Extract the (x, y) coordinate from the center of the cell holding the provided text.  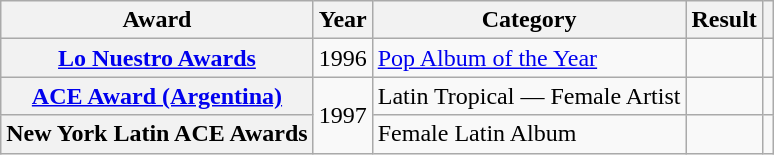
New York Latin ACE Awards (157, 134)
Year (342, 20)
Female Latin Album (529, 134)
Award (157, 20)
1996 (342, 58)
Latin Tropical — Female Artist (529, 96)
ACE Award (Argentina) (157, 96)
Result (724, 20)
Lo Nuestro Awards (157, 58)
Pop Album of the Year (529, 58)
1997 (342, 115)
Category (529, 20)
